For the text-containing cell, return its midpoint in (x, y) coordinate format. 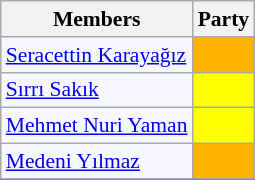
Medeni Yılmaz (97, 162)
Sırrı Sakık (97, 90)
Party (224, 19)
Members (97, 19)
Mehmet Nuri Yaman (97, 126)
Seracettin Karayağız (97, 55)
